For the text-containing cell, return its midpoint in (x, y) coordinate format. 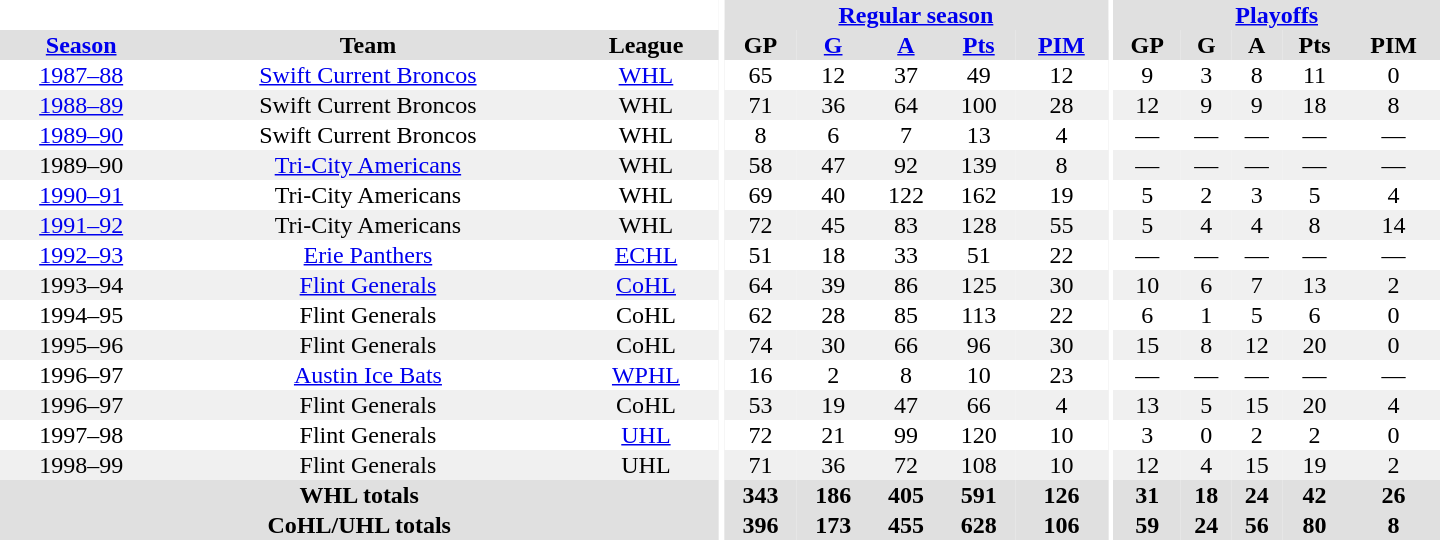
31 (1147, 495)
405 (906, 495)
11 (1314, 75)
628 (978, 525)
139 (978, 165)
59 (1147, 525)
23 (1062, 375)
1994–95 (81, 315)
55 (1062, 225)
40 (834, 195)
80 (1314, 525)
1 (1206, 315)
106 (1062, 525)
128 (978, 225)
14 (1394, 225)
Erie Panthers (368, 255)
343 (760, 495)
56 (1257, 525)
85 (906, 315)
122 (906, 195)
Austin Ice Bats (368, 375)
69 (760, 195)
108 (978, 465)
Playoffs (1276, 15)
42 (1314, 495)
96 (978, 345)
1992–93 (81, 255)
45 (834, 225)
455 (906, 525)
WHL totals (359, 495)
58 (760, 165)
120 (978, 435)
ECHL (646, 255)
33 (906, 255)
26 (1394, 495)
86 (906, 285)
396 (760, 525)
Team (368, 45)
37 (906, 75)
162 (978, 195)
99 (906, 435)
62 (760, 315)
186 (834, 495)
65 (760, 75)
League (646, 45)
WPHL (646, 375)
1997–98 (81, 435)
83 (906, 225)
591 (978, 495)
173 (834, 525)
CoHL/UHL totals (359, 525)
126 (1062, 495)
21 (834, 435)
100 (978, 105)
49 (978, 75)
1987–88 (81, 75)
1991–92 (81, 225)
16 (760, 375)
Regular season (916, 15)
1993–94 (81, 285)
74 (760, 345)
1990–91 (81, 195)
1998–99 (81, 465)
92 (906, 165)
53 (760, 405)
125 (978, 285)
113 (978, 315)
1995–96 (81, 345)
Season (81, 45)
1988–89 (81, 105)
39 (834, 285)
